Provide the (X, Y) coordinate of the cell's center where the given text is located.  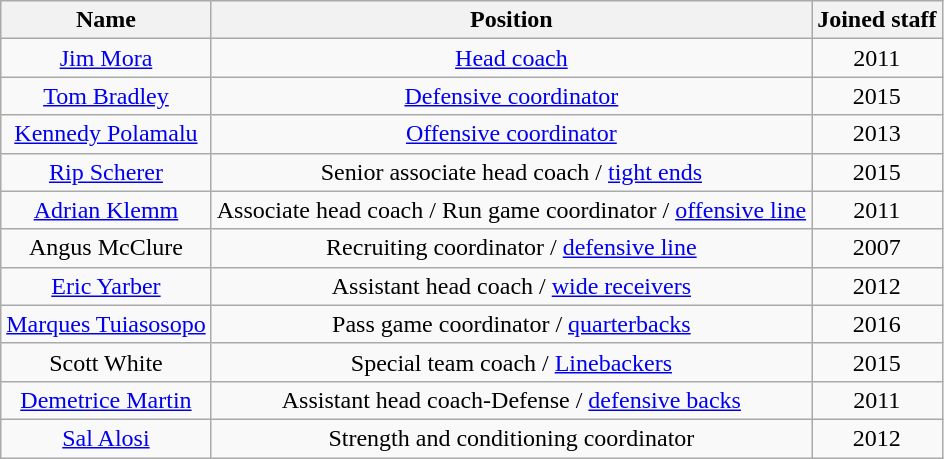
Senior associate head coach / tight ends (511, 172)
Assistant head coach / wide receivers (511, 286)
Sal Alosi (106, 438)
Head coach (511, 58)
Scott White (106, 362)
Tom Bradley (106, 96)
Jim Mora (106, 58)
Rip Scherer (106, 172)
Joined staff (877, 20)
Adrian Klemm (106, 210)
Associate head coach / Run game coordinator / offensive line (511, 210)
2007 (877, 248)
Recruiting coordinator / defensive line (511, 248)
Defensive coordinator (511, 96)
2013 (877, 134)
Kennedy Polamalu (106, 134)
Special team coach / Linebackers (511, 362)
Demetrice Martin (106, 400)
Eric Yarber (106, 286)
Position (511, 20)
Offensive coordinator (511, 134)
Name (106, 20)
Angus McClure (106, 248)
Pass game coordinator / quarterbacks (511, 324)
Assistant head coach-Defense / defensive backs (511, 400)
2016 (877, 324)
Strength and conditioning coordinator (511, 438)
Marques Tuiasosopo (106, 324)
